Return the [X, Y] coordinate for the center point of the cell that contains the specified text.  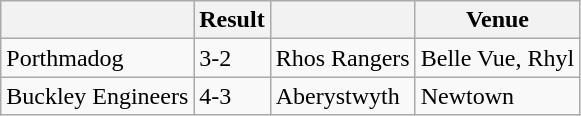
4-3 [232, 96]
Porthmadog [98, 58]
3-2 [232, 58]
Rhos Rangers [342, 58]
Venue [498, 20]
Belle Vue, Rhyl [498, 58]
Aberystwyth [342, 96]
Result [232, 20]
Newtown [498, 96]
Buckley Engineers [98, 96]
